Detect which cell encompasses the target text, then output its [X, Y] center coordinate. 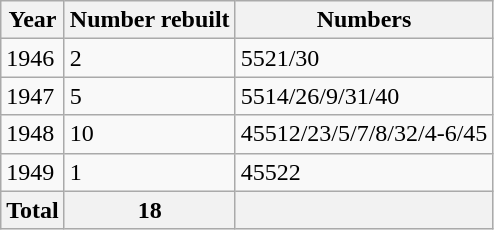
45512/23/5/7/8/32/4-6/45 [364, 134]
1946 [33, 58]
5 [150, 96]
5514/26/9/31/40 [364, 96]
1948 [33, 134]
Year [33, 20]
1 [150, 172]
1949 [33, 172]
10 [150, 134]
Total [33, 210]
5521/30 [364, 58]
Number rebuilt [150, 20]
Numbers [364, 20]
45522 [364, 172]
1947 [33, 96]
18 [150, 210]
2 [150, 58]
